Find where the given text appears and provide that cell's center as [x, y] coordinate. 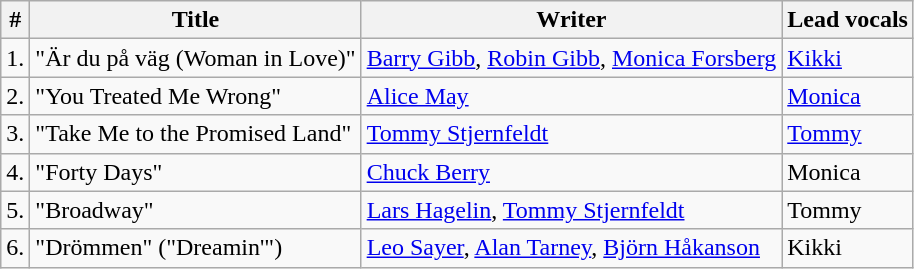
Alice May [572, 96]
# [16, 20]
Lead vocals [848, 20]
"You Treated Me Wrong" [196, 96]
5. [16, 210]
"Forty Days" [196, 172]
"Drömmen" ("Dreamin'") [196, 248]
Writer [572, 20]
"Broadway" [196, 210]
Barry Gibb, Robin Gibb, Monica Forsberg [572, 58]
Title [196, 20]
6. [16, 248]
1. [16, 58]
Leo Sayer, Alan Tarney, Björn Håkanson [572, 248]
Chuck Berry [572, 172]
3. [16, 134]
"Är du på väg (Woman in Love)" [196, 58]
Tommy Stjernfeldt [572, 134]
Lars Hagelin, Tommy Stjernfeldt [572, 210]
"Take Me to the Promised Land" [196, 134]
4. [16, 172]
2. [16, 96]
